Locate the cell with the specified text and output its [x, y] center coordinate. 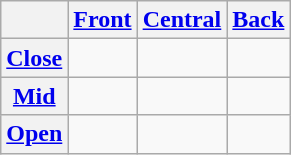
Close [34, 58]
Front [102, 20]
Central [182, 20]
Open [34, 134]
Mid [34, 96]
Back [258, 20]
